Return the (X, Y) coordinate for the center point of the cell that contains the specified text.  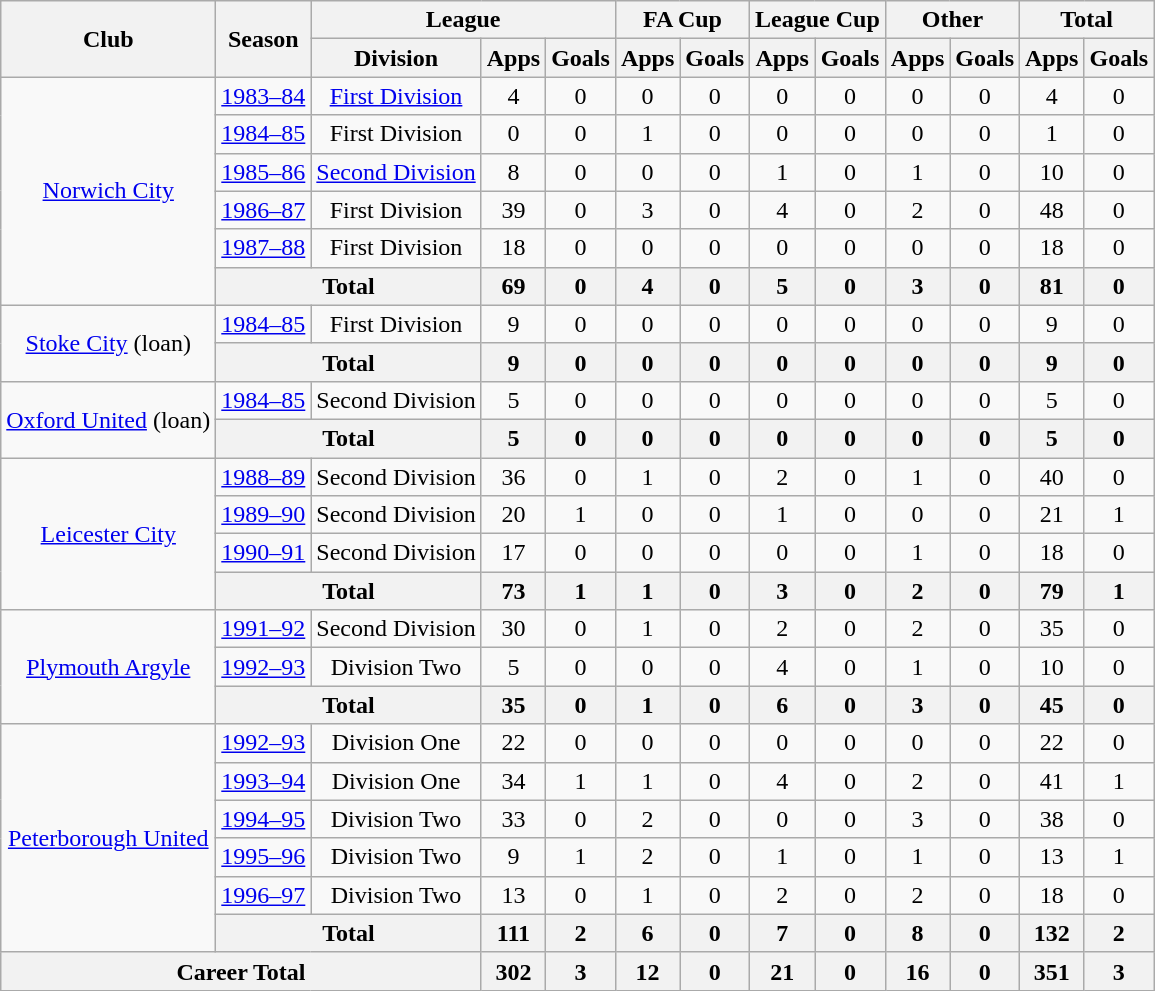
1985–86 (264, 172)
79 (1052, 591)
132 (1052, 933)
41 (1052, 781)
1991–92 (264, 629)
Division (396, 58)
16 (917, 971)
39 (513, 210)
1995–96 (264, 857)
351 (1052, 971)
1990–91 (264, 553)
Career Total (241, 971)
Peterborough United (108, 838)
33 (513, 819)
League (464, 20)
Norwich City (108, 191)
7 (782, 933)
1994–95 (264, 819)
111 (513, 933)
302 (513, 971)
Plymouth Argyle (108, 667)
1988–89 (264, 477)
1996–97 (264, 895)
34 (513, 781)
Oxford United (loan) (108, 419)
1987–88 (264, 248)
Season (264, 39)
Other (952, 20)
League Cup (818, 20)
48 (1052, 210)
20 (513, 515)
73 (513, 591)
69 (513, 286)
Stoke City (loan) (108, 343)
40 (1052, 477)
Leicester City (108, 534)
45 (1052, 705)
1993–94 (264, 781)
Club (108, 39)
30 (513, 629)
1983–84 (264, 96)
FA Cup (682, 20)
17 (513, 553)
1989–90 (264, 515)
12 (647, 971)
38 (1052, 819)
1986–87 (264, 210)
81 (1052, 286)
36 (513, 477)
